Provide the [x, y] coordinate of the cell's center where the given text is located.  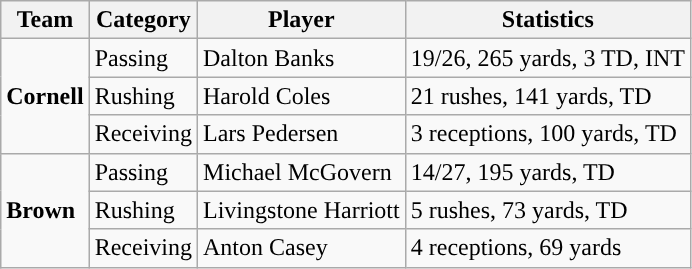
Brown [45, 210]
Statistics [548, 20]
Lars Pedersen [302, 134]
19/26, 265 yards, 3 TD, INT [548, 58]
Dalton Banks [302, 58]
3 receptions, 100 yards, TD [548, 134]
Harold Coles [302, 96]
14/27, 195 yards, TD [548, 172]
Category [143, 20]
21 rushes, 141 yards, TD [548, 96]
5 rushes, 73 yards, TD [548, 210]
Team [45, 20]
4 receptions, 69 yards [548, 248]
Anton Casey [302, 248]
Michael McGovern [302, 172]
Livingstone Harriott [302, 210]
Cornell [45, 96]
Player [302, 20]
